Determine the (x, y) coordinate at the center of the cell enclosing the given text.  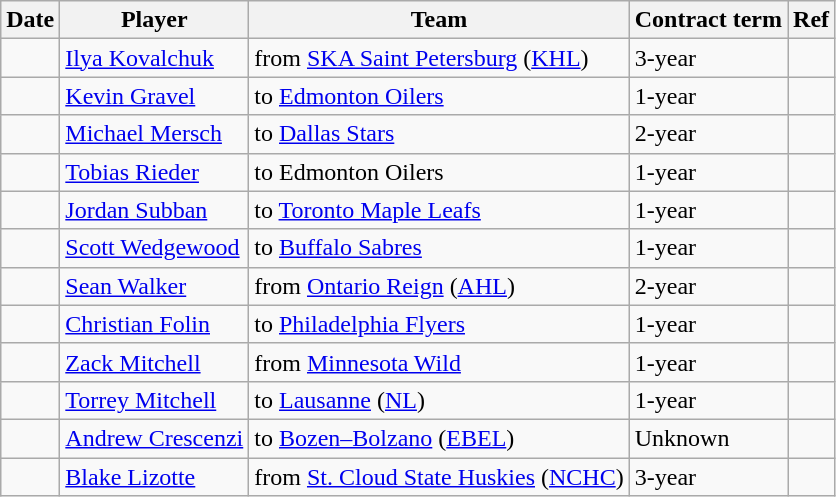
from SKA Saint Petersburg (KHL) (439, 58)
Unknown (708, 438)
Tobias Rieder (154, 172)
Sean Walker (154, 286)
to Lausanne (NL) (439, 400)
Andrew Crescenzi (154, 438)
from St. Cloud State Huskies (NCHC) (439, 477)
Scott Wedgewood (154, 248)
Torrey Mitchell (154, 400)
Jordan Subban (154, 210)
from Minnesota Wild (439, 362)
Date (30, 20)
Blake Lizotte (154, 477)
Ilya Kovalchuk (154, 58)
to Bozen–Bolzano (EBEL) (439, 438)
to Dallas Stars (439, 134)
Ref (812, 20)
Michael Mersch (154, 134)
to Toronto Maple Leafs (439, 210)
Christian Folin (154, 324)
Player (154, 20)
Kevin Gravel (154, 96)
Team (439, 20)
from Ontario Reign (AHL) (439, 286)
Zack Mitchell (154, 362)
Contract term (708, 20)
to Philadelphia Flyers (439, 324)
to Buffalo Sabres (439, 248)
